Identify which cell holds the provided text, then report its (X, Y) central coordinate. 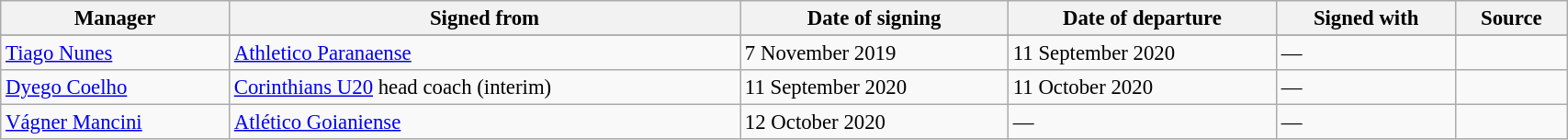
Source (1512, 18)
12 October 2020 (874, 122)
Atlético Goianiense (484, 122)
Vágner Mancini (116, 122)
Date of signing (874, 18)
Signed with (1366, 18)
Tiago Nunes (116, 53)
7 November 2019 (874, 53)
Date of departure (1142, 18)
Manager (116, 18)
Dyego Coelho (116, 87)
Athletico Paranaense (484, 53)
Signed from (484, 18)
Corinthians U20 head coach (interim) (484, 87)
11 October 2020 (1142, 87)
